Search for the cell housing the specified text and yield its [x, y] center coordinate. 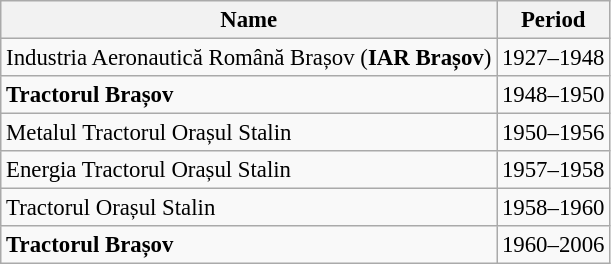
Energia Tractorul Orașul Stalin [249, 170]
1957–1958 [554, 170]
Period [554, 20]
1927–1948 [554, 58]
1950–1956 [554, 133]
1958–1960 [554, 208]
Tractorul Orașul Stalin [249, 208]
1960–2006 [554, 245]
Name [249, 20]
Metalul Tractorul Orașul Stalin [249, 133]
1948–1950 [554, 95]
Industria Aeronautică Română Brașov (IAR Brașov) [249, 58]
